Extract the (x, y) coordinate from the center of the cell holding the provided text.  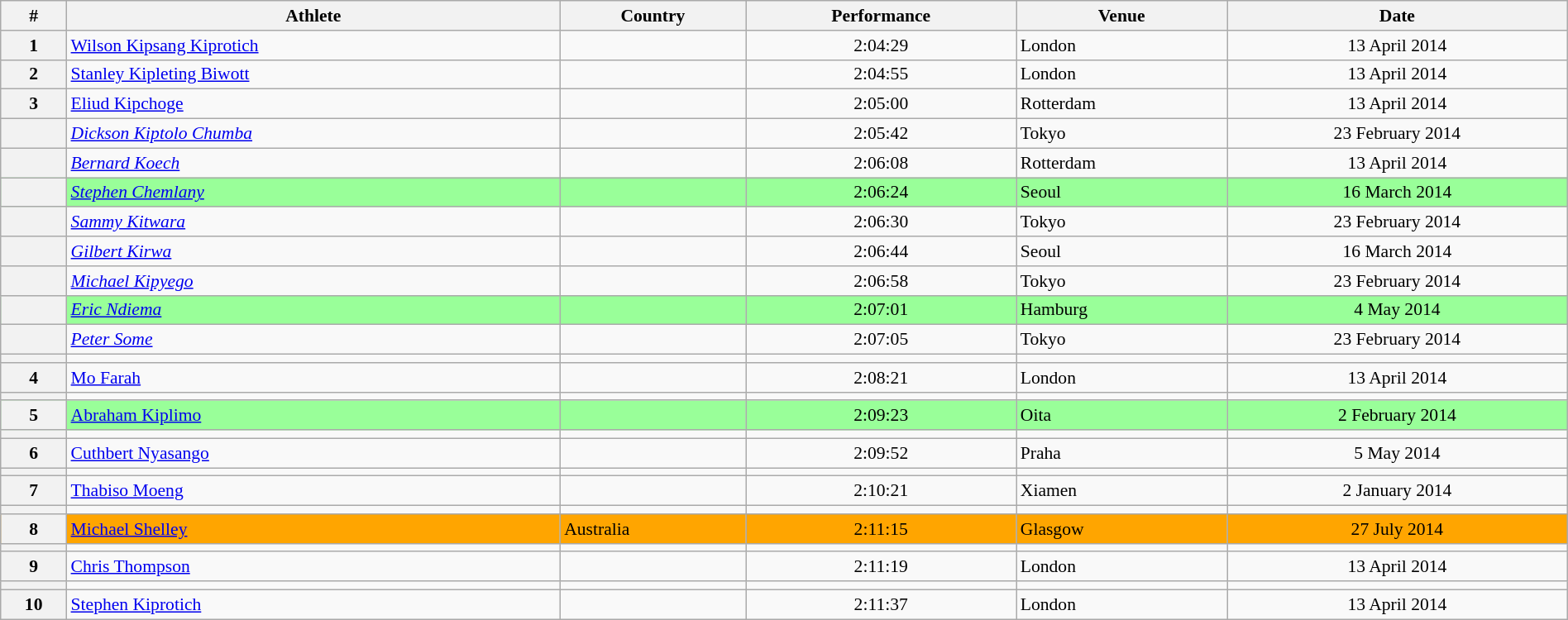
2:06:30 (882, 222)
Dickson Kiptolo Chumba (314, 134)
2 (34, 74)
8 (34, 529)
10 (34, 604)
Glasgow (1121, 529)
2:09:52 (882, 453)
Eric Ndiema (314, 310)
Bernard Koech (314, 163)
Michael Shelley (314, 529)
9 (34, 567)
2:05:42 (882, 134)
# (34, 16)
Cuthbert Nyasango (314, 453)
2:11:15 (882, 529)
2 January 2014 (1398, 491)
Xiamen (1121, 491)
2:06:08 (882, 163)
Country (653, 16)
2:04:55 (882, 74)
Venue (1121, 16)
Gilbert Kirwa (314, 251)
5 (34, 416)
2:05:00 (882, 104)
2:11:19 (882, 567)
Eliud Kipchoge (314, 104)
Date (1398, 16)
2:10:21 (882, 491)
Australia (653, 529)
2 February 2014 (1398, 416)
2:07:05 (882, 340)
2:08:21 (882, 378)
5 May 2014 (1398, 453)
2:07:01 (882, 310)
4 (34, 378)
3 (34, 104)
Michael Kipyego (314, 281)
Hamburg (1121, 310)
27 July 2014 (1398, 529)
2:09:23 (882, 416)
7 (34, 491)
2:04:29 (882, 45)
Performance (882, 16)
Abraham Kiplimo (314, 416)
Athlete (314, 16)
2:06:24 (882, 193)
1 (34, 45)
Wilson Kipsang Kiprotich (314, 45)
Chris Thompson (314, 567)
6 (34, 453)
Stephen Chemlany (314, 193)
4 May 2014 (1398, 310)
Sammy Kitwara (314, 222)
Oita (1121, 416)
Praha (1121, 453)
Mo Farah (314, 378)
Peter Some (314, 340)
Thabiso Moeng (314, 491)
2:11:37 (882, 604)
2:06:58 (882, 281)
2:06:44 (882, 251)
Stanley Kipleting Biwott (314, 74)
Stephen Kiprotich (314, 604)
